Return the (x, y) coordinate for the center point of the cell that contains the specified text.  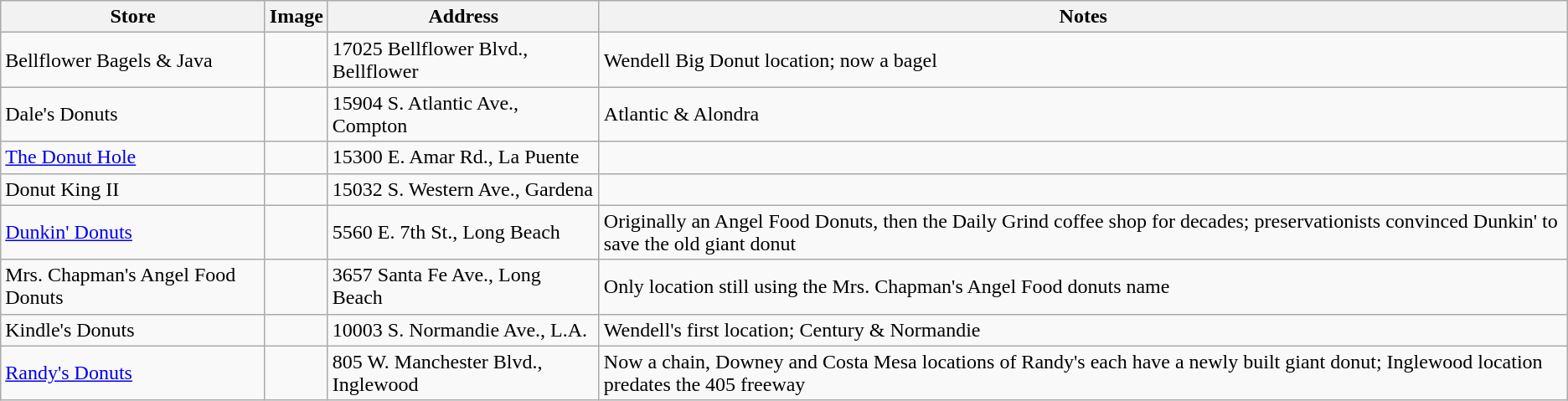
Image (297, 17)
Address (463, 17)
Now a chain, Downey and Costa Mesa locations of Randy's each have a newly built giant donut; Inglewood location predates the 405 freeway (1083, 373)
Originally an Angel Food Donuts, then the Daily Grind coffee shop for decades; preservationists convinced Dunkin' to save the old giant donut (1083, 233)
Mrs. Chapman's Angel Food Donuts (133, 286)
17025 Bellflower Blvd., Bellflower (463, 60)
Atlantic & Alondra (1083, 114)
Donut King II (133, 189)
Dunkin' Donuts (133, 233)
Wendell's first location; Century & Normandie (1083, 330)
Wendell Big Donut location; now a bagel (1083, 60)
Bellflower Bagels & Java (133, 60)
Randy's Donuts (133, 373)
15300 E. Amar Rd., La Puente (463, 157)
15904 S. Atlantic Ave., Compton (463, 114)
Kindle's Donuts (133, 330)
805 W. Manchester Blvd., Inglewood (463, 373)
15032 S. Western Ave., Gardena (463, 189)
5560 E. 7th St., Long Beach (463, 233)
The Donut Hole (133, 157)
Only location still using the Mrs. Chapman's Angel Food donuts name (1083, 286)
Dale's Donuts (133, 114)
Store (133, 17)
10003 S. Normandie Ave., L.A. (463, 330)
Notes (1083, 17)
3657 Santa Fe Ave., Long Beach (463, 286)
